For the text-containing cell, return its midpoint in [x, y] coordinate format. 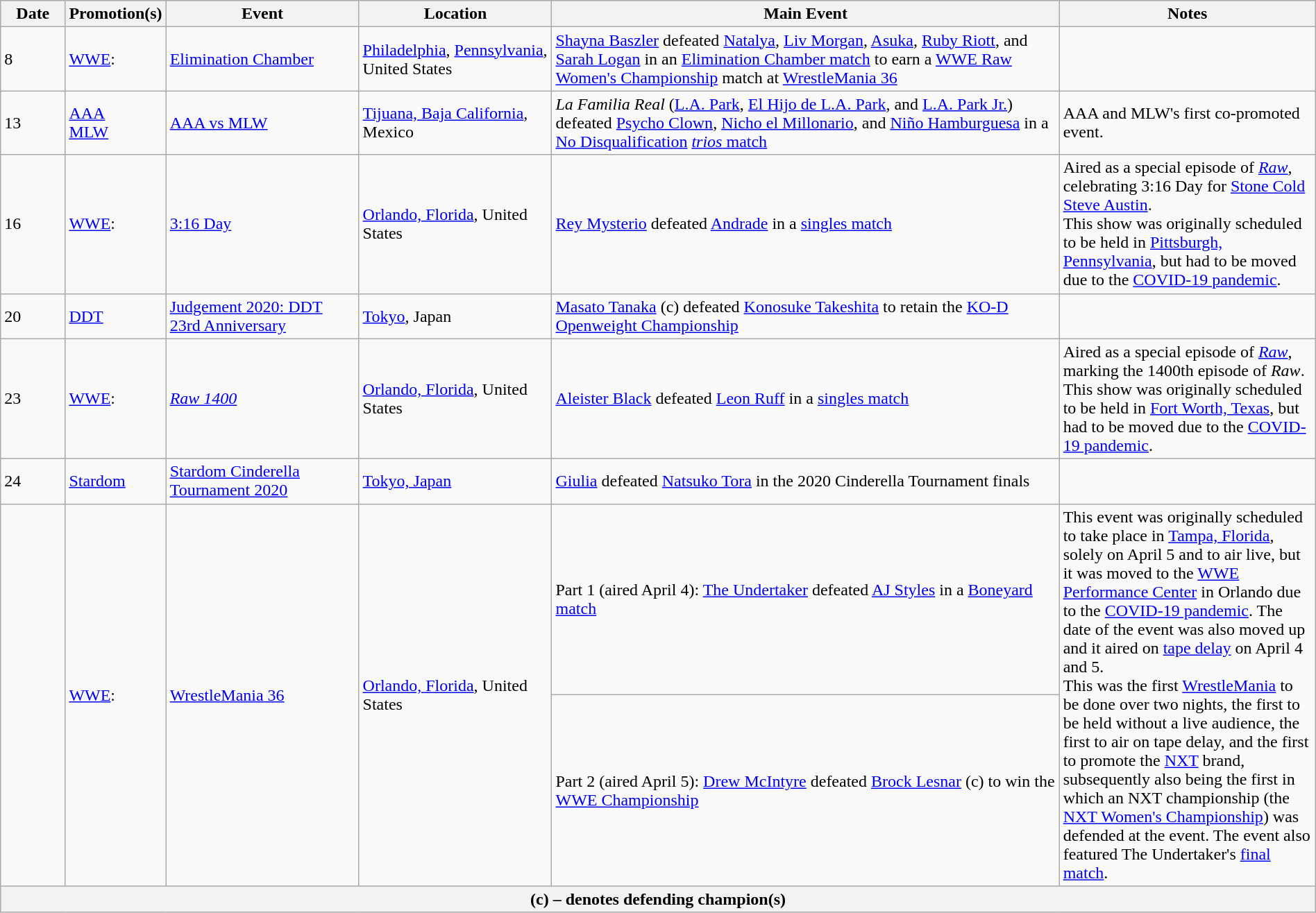
3:16 Day [262, 224]
Philadelphia, Pennsylvania, United States [455, 59]
Raw 1400 [262, 398]
Stardom Cinderella Tournament 2020 [262, 481]
20 [33, 316]
24 [33, 481]
Date [33, 14]
(c) – denotes defending champion(s) [658, 899]
Stardom [115, 481]
Rey Mysterio defeated Andrade in a singles match [805, 224]
Location [455, 14]
Promotion(s) [115, 14]
Aleister Black defeated Leon Ruff in a singles match [805, 398]
WrestleMania 36 [262, 695]
Giulia defeated Natsuko Tora in the 2020 Cinderella Tournament finals [805, 481]
AAA vs MLW [262, 123]
DDT [115, 316]
Tijuana, Baja California, Mexico [455, 123]
16 [33, 224]
Elimination Chamber [262, 59]
AAA and MLW's first co-promoted event. [1187, 123]
8 [33, 59]
Main Event [805, 14]
Part 1 (aired April 4): The Undertaker defeated AJ Styles in a Boneyard match [805, 599]
Judgement 2020: DDT 23rd Anniversary [262, 316]
13 [33, 123]
23 [33, 398]
Part 2 (aired April 5): Drew McIntyre defeated Brock Lesnar (c) to win the WWE Championship [805, 791]
Event [262, 14]
AAAMLW [115, 123]
Notes [1187, 14]
Masato Tanaka (c) defeated Konosuke Takeshita to retain the KO-D Openweight Championship [805, 316]
